Search for the cell housing the specified text and yield its [X, Y] center coordinate. 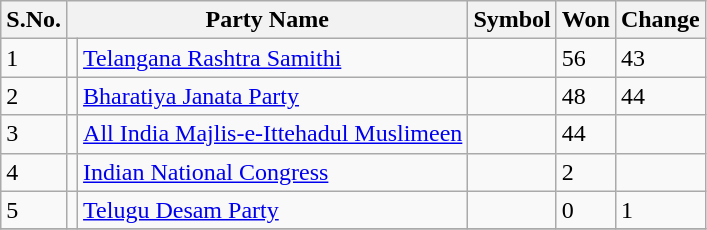
All India Majlis-e-Ittehadul Muslimeen [273, 134]
43 [660, 58]
3 [34, 134]
Won [586, 20]
Symbol [512, 20]
0 [586, 210]
Telugu Desam Party [273, 210]
S.No. [34, 20]
5 [34, 210]
Telangana Rashtra Samithi [273, 58]
Bharatiya Janata Party [273, 96]
48 [586, 96]
Party Name [266, 20]
Change [660, 20]
4 [34, 172]
Indian National Congress [273, 172]
56 [586, 58]
